Identify which cell holds the provided text, then report its (x, y) central coordinate. 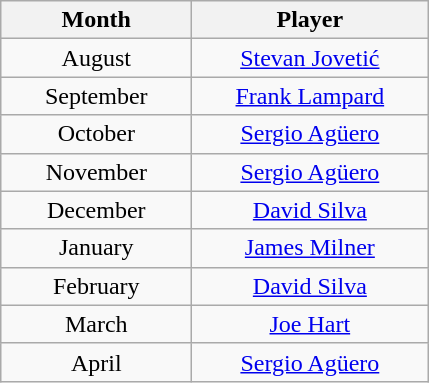
October (96, 134)
November (96, 172)
September (96, 96)
April (96, 362)
Player (310, 20)
December (96, 210)
August (96, 58)
January (96, 248)
March (96, 324)
Frank Lampard (310, 96)
Joe Hart (310, 324)
February (96, 286)
James Milner (310, 248)
Stevan Jovetić (310, 58)
Month (96, 20)
